Capture the cell that displays the provided text and extract its (X, Y) central coordinate. 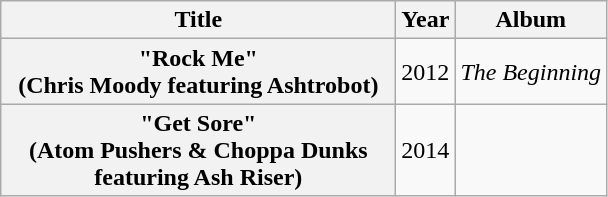
"Get Sore"(Atom Pushers & Choppa Dunks featuring Ash Riser) (198, 150)
2012 (426, 72)
The Beginning (531, 72)
Title (198, 20)
"Rock Me"(Chris Moody featuring Ashtrobot) (198, 72)
Album (531, 20)
2014 (426, 150)
Year (426, 20)
